Search for the cell housing the specified text and yield its (x, y) center coordinate. 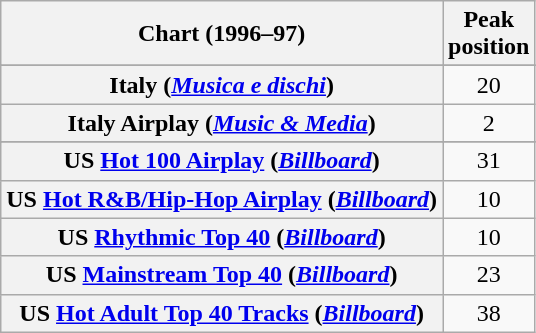
US Hot R&B/Hip-Hop Airplay (Billboard) (222, 199)
2 (489, 123)
US Hot 100 Airplay (Billboard) (222, 161)
23 (489, 275)
20 (489, 85)
31 (489, 161)
US Rhythmic Top 40 (Billboard) (222, 237)
Peak position (489, 34)
Chart (1996–97) (222, 34)
US Hot Adult Top 40 Tracks (Billboard) (222, 313)
38 (489, 313)
Italy Airplay (Music & Media) (222, 123)
US Mainstream Top 40 (Billboard) (222, 275)
Italy (Musica e dischi) (222, 85)
